Locate the cell with the specified text and output its (x, y) center coordinate. 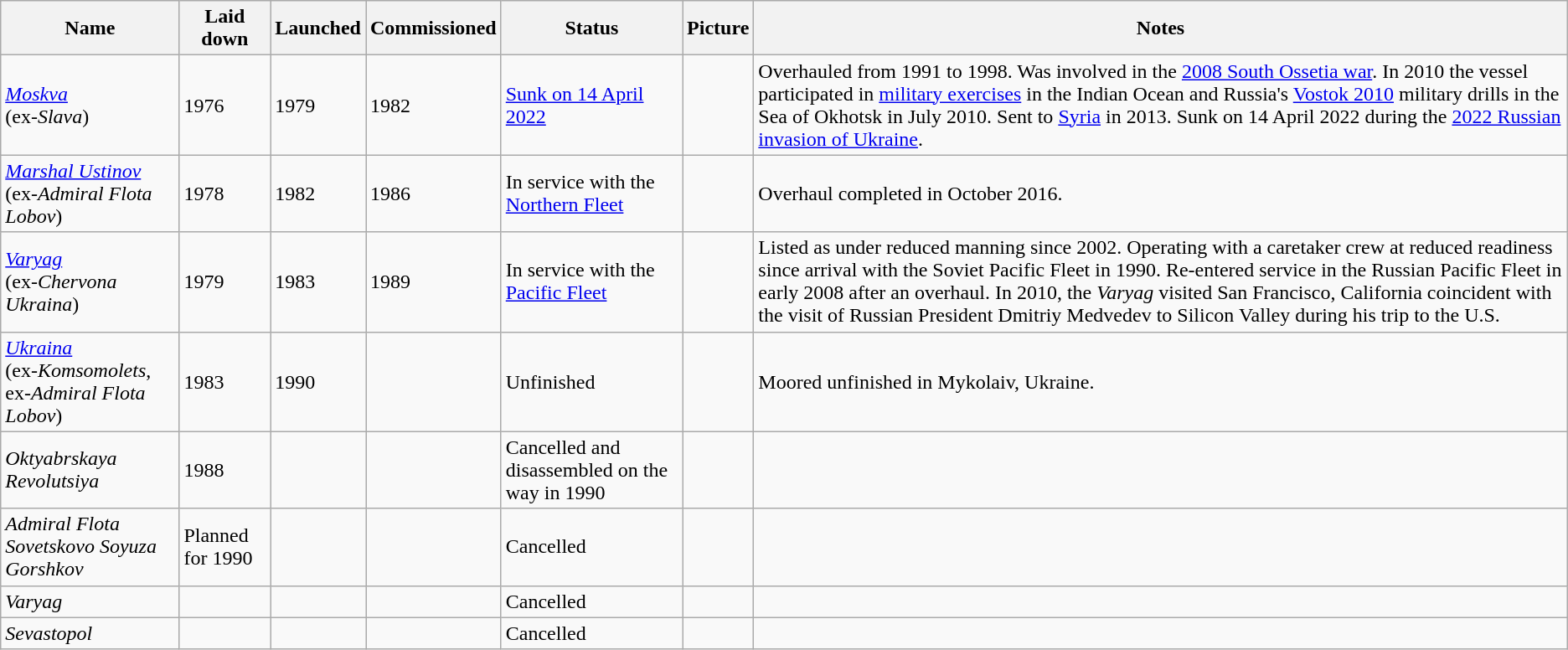
Varyag(ex-Chervona Ukraina) (90, 281)
1989 (433, 281)
Moored unfinished in Mykolaiv, Ukraine. (1161, 382)
1976 (224, 106)
Moskva(ex-Slava) (90, 106)
Notes (1161, 28)
Overhaul completed in October 2016. (1161, 193)
1990 (318, 382)
Launched (318, 28)
Varyag (90, 601)
Marshal Ustinov(ex-Admiral Flota Lobov) (90, 193)
Commissioned (433, 28)
In service with the Northern Fleet (591, 193)
Oktyabrskaya Revolutsiya (90, 470)
Laid down (224, 28)
In service with the Pacific Fleet (591, 281)
Sevastopol (90, 633)
Name (90, 28)
1978 (224, 193)
Sunk on 14 April 2022 (591, 106)
Status (591, 28)
1988 (224, 470)
Unfinished (591, 382)
Admiral Flota Sovetskovo Soyuza Gorshkov (90, 547)
Ukraina(ex-Komsomolets, ex-Admiral Flota Lobov) (90, 382)
Planned for 1990 (224, 547)
1986 (433, 193)
Picture (719, 28)
Cancelled and disassembled on the way in 1990 (591, 470)
